Find where the given text appears and provide that cell's center as [x, y] coordinate. 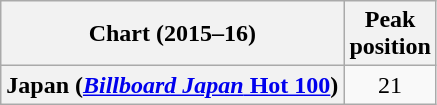
21 [390, 85]
Japan (Billboard Japan Hot 100) [172, 85]
Chart (2015–16) [172, 34]
Peakposition [390, 34]
